Provide the (x, y) coordinate of the cell's center where the given text is located.  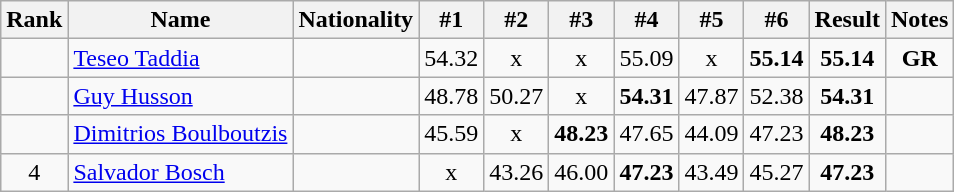
GR (919, 58)
Result (847, 20)
Rank (34, 20)
45.59 (452, 134)
#6 (776, 20)
#4 (646, 20)
Nationality (356, 20)
Notes (919, 20)
48.78 (452, 96)
52.38 (776, 96)
43.49 (712, 172)
#3 (582, 20)
Salvador Bosch (180, 172)
Teseo Taddia (180, 58)
Name (180, 20)
54.32 (452, 58)
43.26 (516, 172)
55.09 (646, 58)
#2 (516, 20)
47.87 (712, 96)
4 (34, 172)
#5 (712, 20)
Dimitrios Boulboutzis (180, 134)
45.27 (776, 172)
Guy Husson (180, 96)
50.27 (516, 96)
47.65 (646, 134)
44.09 (712, 134)
#1 (452, 20)
46.00 (582, 172)
